Detect which cell encompasses the target text, then output its [x, y] center coordinate. 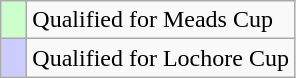
Qualified for Meads Cup [161, 20]
Qualified for Lochore Cup [161, 58]
